Return [X, Y] of the center of cell containing provided text 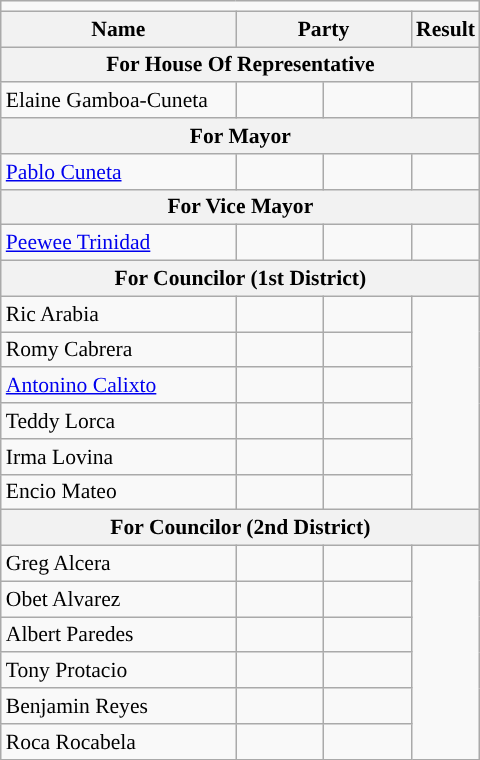
Name [118, 29]
Irma Lovina [118, 457]
Albert Paredes [118, 635]
For Councilor (2nd District) [240, 528]
Pablo Cuneta [118, 172]
Romy Cabrera [118, 350]
For House Of Representative [240, 65]
For Vice Mayor [240, 207]
Peewee Trinidad [118, 243]
Party [324, 29]
Obet Alvarez [118, 599]
Result [446, 29]
Benjamin Reyes [118, 706]
Greg Alcera [118, 564]
Roca Rocabela [118, 742]
Ric Arabia [118, 314]
For Councilor (1st District) [240, 279]
Tony Protacio [118, 671]
For Mayor [240, 136]
Teddy Lorca [118, 421]
Encio Mateo [118, 492]
Antonino Calixto [118, 386]
Elaine Gamboa-Cuneta [118, 101]
